Find where the given text appears and provide that cell's center as (X, Y) coordinate. 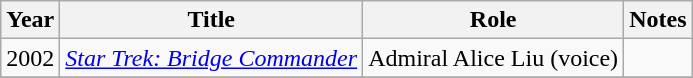
Year (30, 20)
Admiral Alice Liu (voice) (494, 58)
Title (212, 20)
2002 (30, 58)
Star Trek: Bridge Commander (212, 58)
Notes (658, 20)
Role (494, 20)
